Return the (X, Y) coordinate for the center point of the cell that contains the specified text.  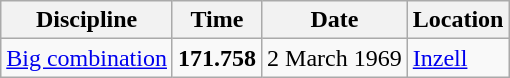
Discipline (87, 20)
171.758 (216, 58)
Big combination (87, 58)
Time (216, 20)
2 March 1969 (335, 58)
Date (335, 20)
Location (458, 20)
Inzell (458, 58)
